Extract the (X, Y) coordinate from the center of the cell holding the provided text.  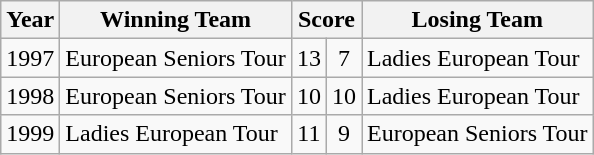
Score (326, 20)
11 (308, 134)
Winning Team (176, 20)
Losing Team (478, 20)
1998 (30, 96)
9 (344, 134)
Year (30, 20)
1997 (30, 58)
1999 (30, 134)
7 (344, 58)
13 (308, 58)
